Scan for the cell matching the given text and deliver its (x, y) coordinate at center. 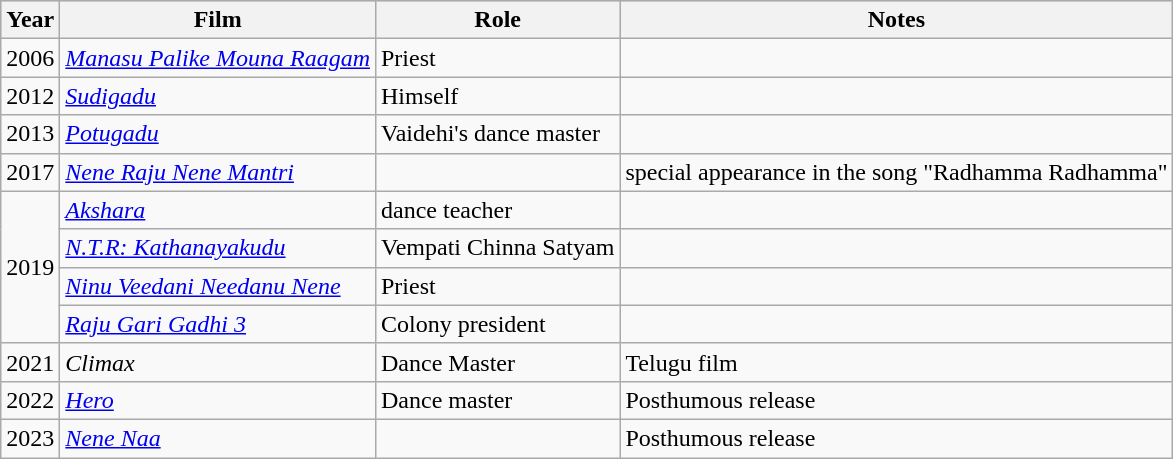
dance teacher (497, 210)
Notes (896, 20)
special appearance in the song "Radhamma Radhamma" (896, 172)
Nene Raju Nene Mantri (218, 172)
2019 (30, 267)
Dance master (497, 400)
Ninu Veedani Needanu Nene (218, 286)
2021 (30, 362)
2012 (30, 96)
Nene Naa (218, 438)
Film (218, 20)
Hero (218, 400)
Manasu Palike Mouna Raagam (218, 58)
2006 (30, 58)
Vaidehi's dance master (497, 134)
Raju Gari Gadhi 3 (218, 324)
Climax (218, 362)
2017 (30, 172)
Telugu film (896, 362)
N.T.R: Kathanayakudu (218, 248)
2013 (30, 134)
2023 (30, 438)
Potugadu (218, 134)
Sudigadu (218, 96)
Dance Master (497, 362)
Colony president (497, 324)
Role (497, 20)
Himself (497, 96)
Year (30, 20)
Vempati Chinna Satyam (497, 248)
Akshara (218, 210)
2022 (30, 400)
